Scan for the cell matching the given text and deliver its (X, Y) coordinate at center. 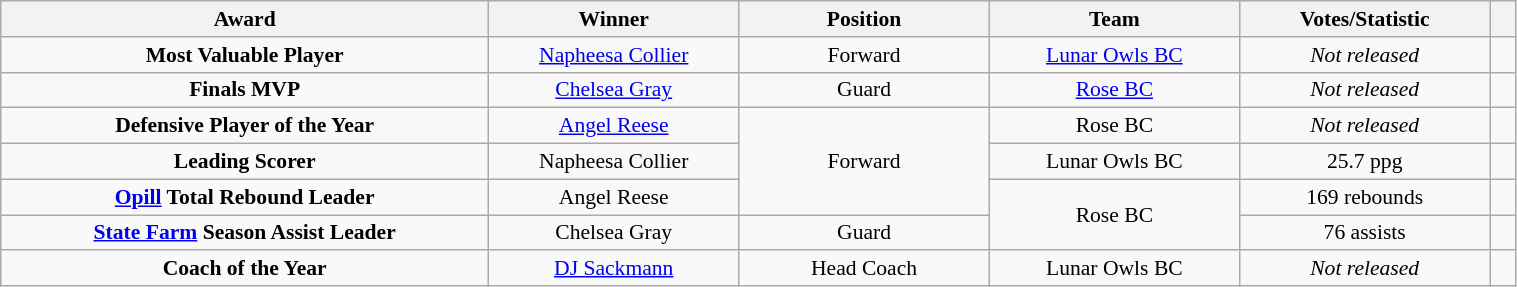
Position (864, 19)
State Farm Season Assist Leader (245, 233)
Team (1114, 19)
25.7 ppg (1365, 162)
Defensive Player of the Year (245, 126)
Votes/Statistic (1365, 19)
Award (245, 19)
Coach of the Year (245, 269)
76 assists (1365, 233)
Most Valuable Player (245, 55)
Winner (614, 19)
Opill Total Rebound Leader (245, 197)
DJ Sackmann (614, 269)
Leading Scorer (245, 162)
169 rebounds (1365, 197)
Head Coach (864, 269)
Finals MVP (245, 90)
